From the cell containing the given text, extract its center point as [X, Y] coordinate. 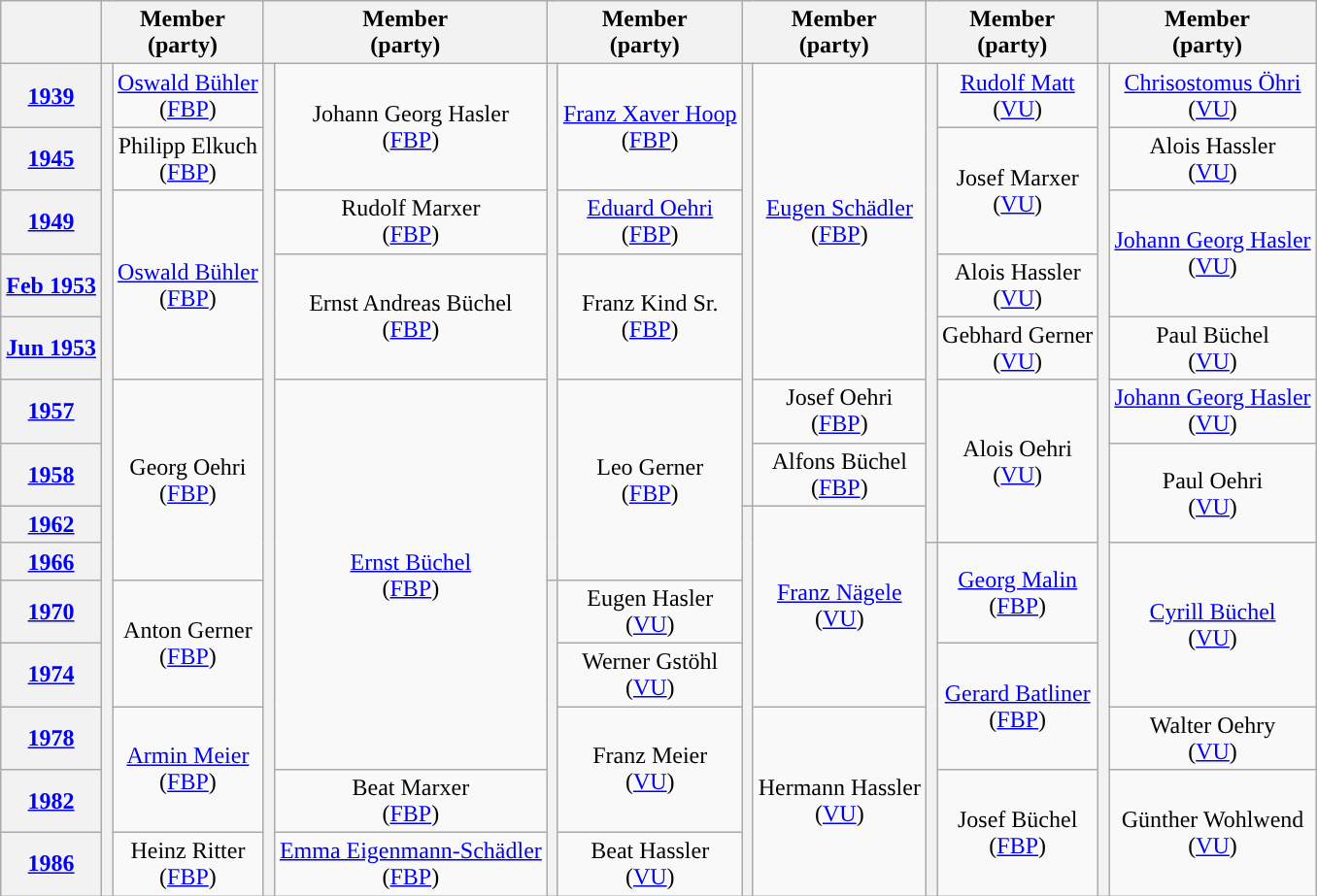
Ernst Andreas Büchel(FBP) [410, 316]
Philipp Elkuch(FBP) [188, 159]
Franz Nägele(VU) [839, 606]
1986 [51, 864]
Beat Marxer(FBP) [410, 802]
1982 [51, 802]
1949 [51, 221]
Leo Gerner(FBP) [650, 480]
Walter Oehry(VU) [1212, 738]
Ernst Büchel(FBP) [410, 575]
Chrisostomus Öhri(VU) [1212, 95]
1957 [51, 412]
Franz Kind Sr.(FBP) [650, 316]
Heinz Ritter(FBP) [188, 864]
Beat Hassler(VU) [650, 864]
Georg Malin(FBP) [1018, 592]
Gebhard Gerner(VU) [1018, 348]
Josef Marxer(VU) [1018, 190]
Paul Büchel(VU) [1212, 348]
Alois Oehri(VU) [1018, 461]
1962 [51, 524]
Jun 1953 [51, 348]
1958 [51, 474]
Günther Wohlwend(VU) [1212, 833]
Emma Eigenmann-Schädler(FBP) [410, 864]
Gerard Batliner(FBP) [1018, 706]
Alfons Büchel(FBP) [839, 474]
1945 [51, 159]
Eugen Schädler(FBP) [839, 221]
Rudolf Marxer(FBP) [410, 221]
Rudolf Matt(VU) [1018, 95]
Anton Gerner(FBP) [188, 643]
1974 [51, 674]
Georg Oehri(FBP) [188, 480]
Josef Büchel(FBP) [1018, 833]
Paul Oehri(VU) [1212, 493]
Hermann Hassler(VU) [839, 802]
Eugen Hasler(VU) [650, 612]
Cyrill Büchel(VU) [1212, 624]
1970 [51, 612]
Josef Oehri(FBP) [839, 412]
Werner Gstöhl(VU) [650, 674]
Johann Georg Hasler(FBP) [410, 127]
1939 [51, 95]
1978 [51, 738]
Franz Meier(VU) [650, 770]
Armin Meier(FBP) [188, 770]
Franz Xaver Hoop(FBP) [650, 127]
1966 [51, 561]
Eduard Oehri(FBP) [650, 221]
Feb 1953 [51, 285]
